Find where the given text appears and provide that cell's center as [X, Y] coordinate. 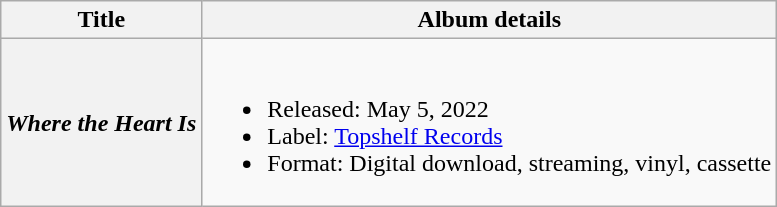
Title [102, 20]
Where the Heart Is [102, 122]
Released: May 5, 2022Label: Topshelf RecordsFormat: Digital download, streaming, vinyl, cassette [490, 122]
Album details [490, 20]
